Find where the given text appears and provide that cell's center as [X, Y] coordinate. 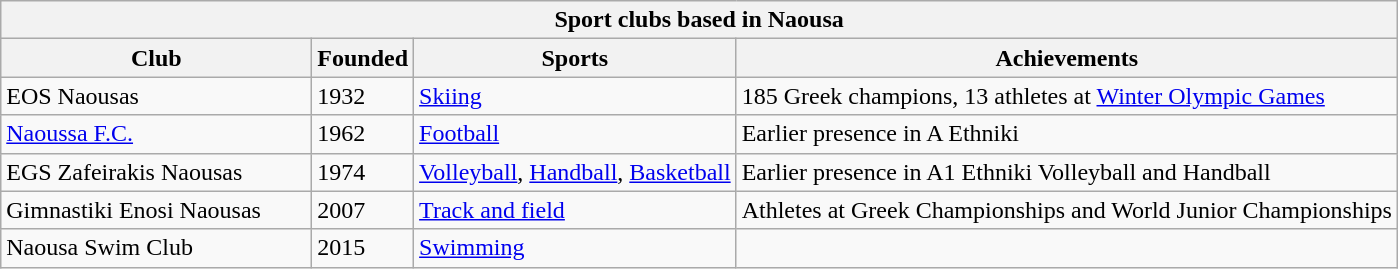
Athletes at Greek Championships and World Junior Championships [1066, 210]
EOS Naousas [156, 96]
2007 [363, 210]
Earlier presence in A1 Ethniki Volleyball and Handball [1066, 172]
1932 [363, 96]
Football [576, 134]
Achievements [1066, 58]
Club [156, 58]
Naousa Swim Club [156, 248]
2015 [363, 248]
Gimnastiki Enosi Naousas [156, 210]
Track and field [576, 210]
1962 [363, 134]
EGS Zafeirakis Naousas [156, 172]
Sport clubs based in Naousa [700, 20]
Skiing [576, 96]
Swimming [576, 248]
1974 [363, 172]
185 Greek champions, 13 athletes at Winter Olympic Games [1066, 96]
Sports [576, 58]
Volleyball, Handball, Basketball [576, 172]
Naoussa F.C. [156, 134]
Earlier presence in A Ethniki [1066, 134]
Founded [363, 58]
